Search for the cell housing the specified text and yield its (x, y) center coordinate. 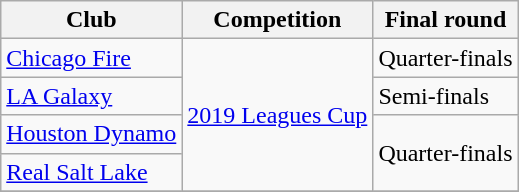
Final round (446, 20)
Chicago Fire (92, 58)
Houston Dynamo (92, 134)
2019 Leagues Cup (278, 115)
Club (92, 20)
Semi-finals (446, 96)
LA Galaxy (92, 96)
Real Salt Lake (92, 172)
Competition (278, 20)
